Search for the cell housing the specified text and yield its [X, Y] center coordinate. 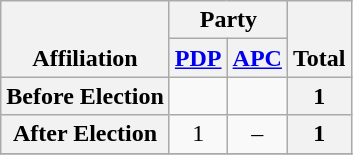
– [257, 134]
After Election [86, 134]
Affiliation [86, 39]
Total [319, 39]
APC [257, 58]
PDP [198, 58]
Before Election [86, 96]
Party [228, 20]
